Search for the cell housing the specified text and yield its (x, y) center coordinate. 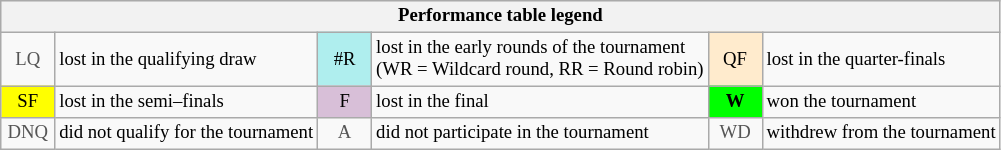
#R (345, 60)
withdrew from the tournament (881, 134)
did not qualify for the tournament (186, 134)
W (735, 102)
Performance table legend (500, 16)
lost in the semi–finals (186, 102)
did not participate in the tournament (540, 134)
SF (28, 102)
WD (735, 134)
DNQ (28, 134)
lost in the early rounds of the tournament(WR = Wildcard round, RR = Round robin) (540, 60)
lost in the final (540, 102)
QF (735, 60)
won the tournament (881, 102)
LQ (28, 60)
F (345, 102)
lost in the qualifying draw (186, 60)
lost in the quarter-finals (881, 60)
A (345, 134)
